Return [x, y] of the center of cell containing provided text 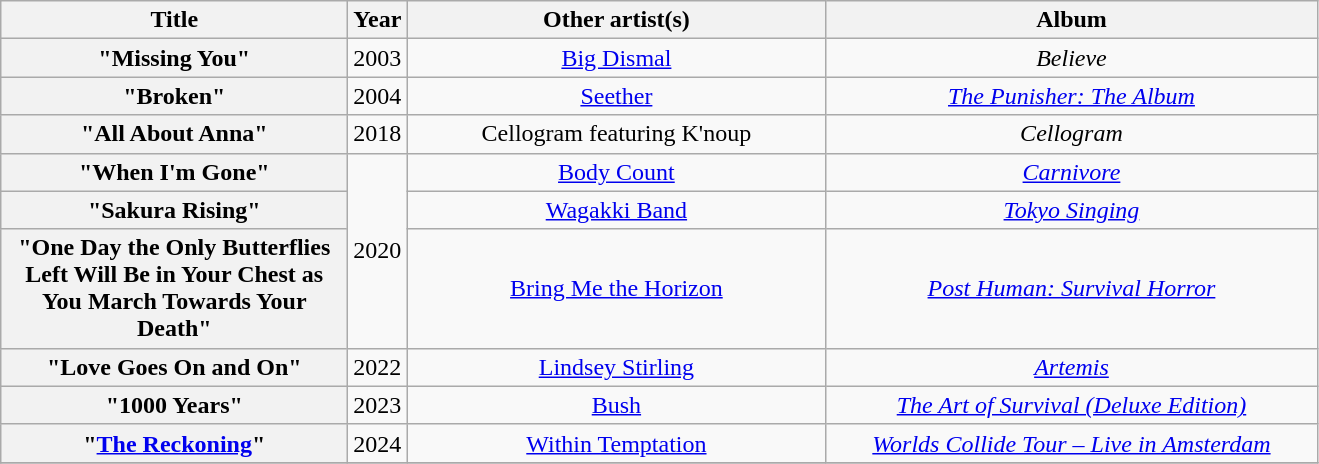
Seether [616, 96]
Bring Me the Horizon [616, 288]
"When I'm Gone" [174, 172]
"1000 Years" [174, 405]
Wagakki Band [616, 210]
Post Human: Survival Horror [1072, 288]
Lindsey Stirling [616, 367]
"The Reckoning" [174, 443]
2018 [378, 134]
Tokyo Singing [1072, 210]
Bush [616, 405]
Carnivore [1072, 172]
2004 [378, 96]
Title [174, 20]
"One Day the Only Butterflies Left Will Be in Your Chest as You March Towards Your Death" [174, 288]
The Art of Survival (Deluxe Edition) [1072, 405]
2024 [378, 443]
Other artist(s) [616, 20]
Album [1072, 20]
"All About Anna" [174, 134]
Body Count [616, 172]
Worlds Collide Tour – Live in Amsterdam [1072, 443]
Year [378, 20]
2022 [378, 367]
"Missing You" [174, 58]
"Sakura Rising" [174, 210]
Cellogram [1072, 134]
The Punisher: The Album [1072, 96]
"Love Goes On and On" [174, 367]
2023 [378, 405]
Big Dismal [616, 58]
"Broken" [174, 96]
Within Temptation [616, 443]
Artemis [1072, 367]
2020 [378, 250]
2003 [378, 58]
Cellogram featuring K'noup [616, 134]
Believe [1072, 58]
